Detect which cell encompasses the target text, then output its [X, Y] center coordinate. 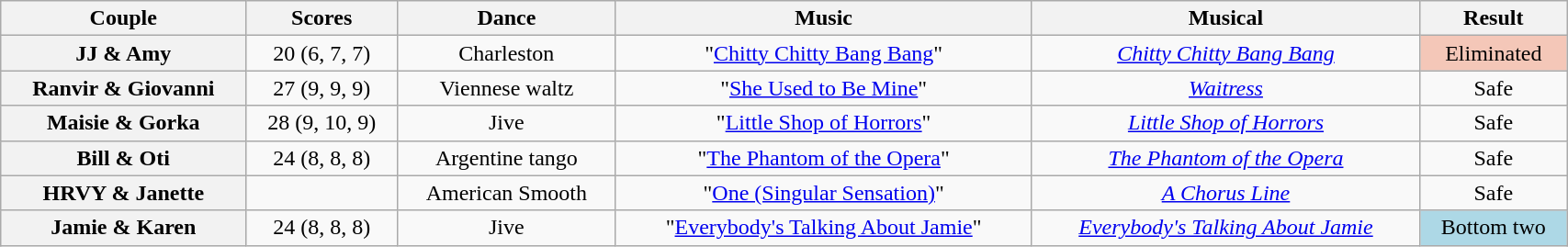
Maisie & Gorka [123, 123]
Bill & Oti [123, 158]
A Chorus Line [1225, 193]
Viennese waltz [506, 88]
Argentine tango [506, 158]
Ranvir & Giovanni [123, 88]
28 (9, 10, 9) [321, 123]
Result [1494, 18]
Couple [123, 18]
The Phantom of the Opera [1225, 158]
Chitty Chitty Bang Bang [1225, 53]
Musical [1225, 18]
Bottom two [1494, 228]
Scores [321, 18]
"One (Singular Sensation)" [823, 193]
Charleston [506, 53]
"The Phantom of the Opera" [823, 158]
American Smooth [506, 193]
27 (9, 9, 9) [321, 88]
Everybody's Talking About Jamie [1225, 228]
20 (6, 7, 7) [321, 53]
Eliminated [1494, 53]
Dance [506, 18]
HRVY & Janette [123, 193]
"Chitty Chitty Bang Bang" [823, 53]
Music [823, 18]
"She Used to Be Mine" [823, 88]
"Everybody's Talking About Jamie" [823, 228]
Jamie & Karen [123, 228]
Waitress [1225, 88]
Little Shop of Horrors [1225, 123]
JJ & Amy [123, 53]
"Little Shop of Horrors" [823, 123]
